Pinpoint the cell where the given text exists, returning its (X, Y) midpoint coordinate. 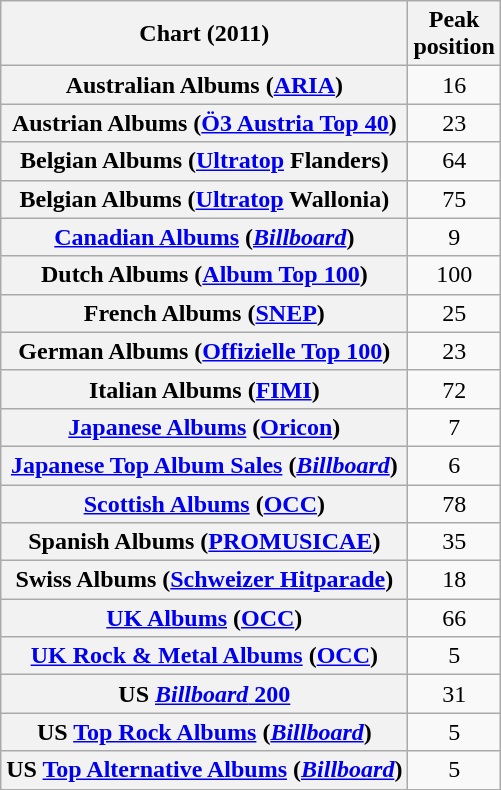
7 (454, 427)
Belgian Albums (Ultratop Flanders) (204, 161)
Dutch Albums (Album Top 100) (204, 275)
French Albums (SNEP) (204, 313)
UK Rock & Metal Albums (OCC) (204, 656)
Japanese Albums (Oricon) (204, 427)
Australian Albums (ARIA) (204, 85)
UK Albums (OCC) (204, 618)
78 (454, 503)
16 (454, 85)
35 (454, 542)
US Top Rock Albums (Billboard) (204, 732)
Peakposition (454, 34)
18 (454, 580)
Japanese Top Album Sales (Billboard) (204, 465)
25 (454, 313)
31 (454, 694)
Chart (2011) (204, 34)
100 (454, 275)
75 (454, 199)
Italian Albums (FIMI) (204, 389)
Spanish Albums (PROMUSICAE) (204, 542)
72 (454, 389)
66 (454, 618)
Scottish Albums (OCC) (204, 503)
German Albums (Offizielle Top 100) (204, 351)
6 (454, 465)
Canadian Albums (Billboard) (204, 237)
Belgian Albums (Ultratop Wallonia) (204, 199)
US Billboard 200 (204, 694)
9 (454, 237)
Austrian Albums (Ö3 Austria Top 40) (204, 123)
Swiss Albums (Schweizer Hitparade) (204, 580)
64 (454, 161)
US Top Alternative Albums (Billboard) (204, 770)
